Extract the [X, Y] coordinate from the center of the cell holding the provided text.  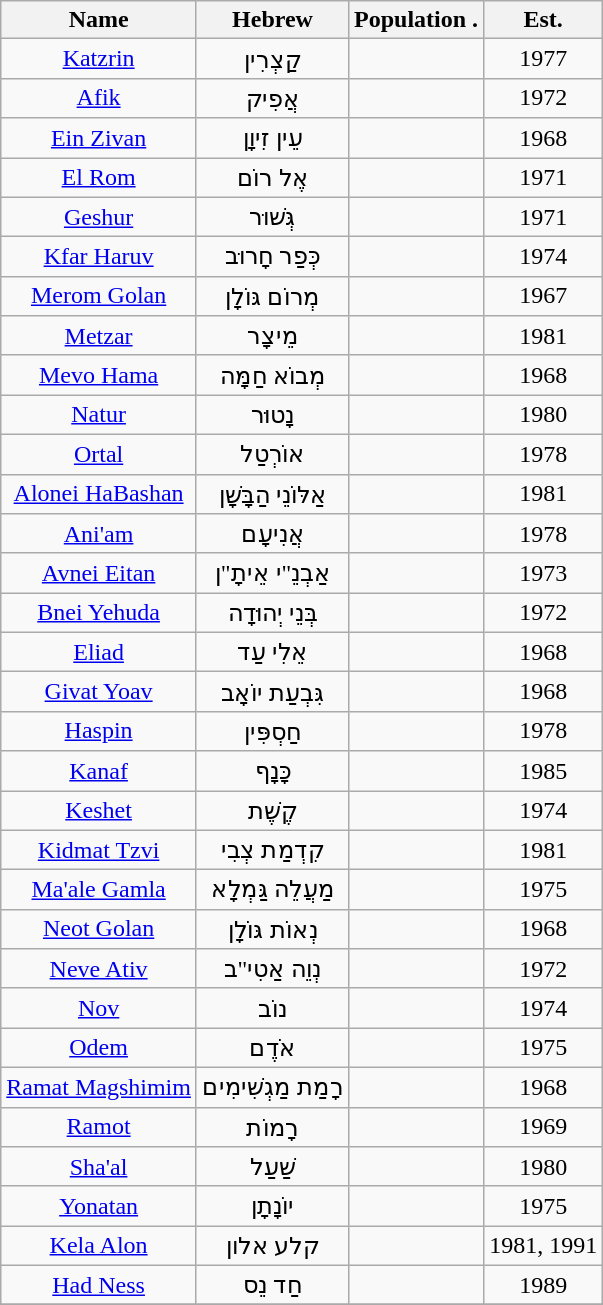
אוֹרְטַל [272, 454]
1967 [544, 296]
עֵין זִיוָן [272, 138]
Bnei Yehuda [99, 613]
Geshur [99, 217]
אֲפִיק [272, 98]
1985 [544, 771]
יוֹנָתָן [272, 1206]
רָמַת מַגְשִׁימִים [272, 1087]
Hebrew [272, 20]
Yonatan [99, 1206]
רָמוֹת [272, 1127]
מַעֲלֵה גַּמְלָא [272, 890]
Had Ness [99, 1285]
Population . [416, 20]
1981, 1991 [544, 1246]
Ein Zivan [99, 138]
Nov [99, 1008]
אַבְנֵ"י אֵיתָ"ן [272, 573]
קַצְרִין [272, 59]
אֲנִיעָם [272, 534]
Keshet [99, 810]
Avnei Eitan [99, 573]
Ma'ale Gamla [99, 890]
El Rom [99, 178]
Neve Ativ [99, 969]
כָּנָף [272, 771]
Alonei HaBashan [99, 494]
Name [99, 20]
בְּנֵי יְהוּדָה [272, 613]
Kanaf [99, 771]
Ortal [99, 454]
מֵיצָר [272, 336]
Neot Golan [99, 929]
גְּשׁוּר [272, 217]
Ramot [99, 1127]
Metzar [99, 336]
1977 [544, 59]
אֵלִי עַד [272, 652]
Kfar Haruv [99, 257]
Afik [99, 98]
Sha'al [99, 1167]
Odem [99, 1048]
נָטוּר [272, 415]
אֹדֶם [272, 1048]
Givat Yoav [99, 692]
Natur [99, 415]
Mevo Hama [99, 375]
Katzrin [99, 59]
1969 [544, 1127]
חַד נֵס [272, 1285]
1973 [544, 573]
Merom Golan [99, 296]
קֶשֶׁת [272, 810]
נְוֵה אַטִי"ב [272, 969]
Haspin [99, 731]
1989 [544, 1285]
מְבוֹא חַמָּה [272, 375]
Est. [544, 20]
כְּפַר חָרוּב [272, 257]
מְרוֹם גּוֹלָן [272, 296]
Ani'am [99, 534]
קִדְמַת צְבִי [272, 850]
שַׁעַל [272, 1167]
קלע אלון [272, 1246]
Eliad [99, 652]
גִּבְעַת יוֹאָב [272, 692]
אֶל רוֹם [272, 178]
Kidmat Tzvi [99, 850]
חַסְפִּין [272, 731]
נוֹב [272, 1008]
נְאוֹת גּוֹלָן [272, 929]
Kela Alon [99, 1246]
אַלּוֹנֵי הַבָּשָׁן [272, 494]
Ramat Magshimim [99, 1087]
